Pinpoint the cell where the given text exists, returning its [x, y] midpoint coordinate. 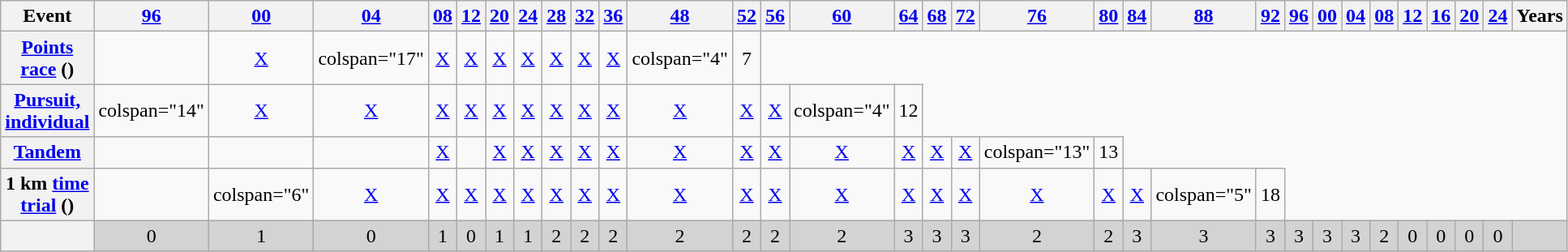
16 [1442, 16]
28 [556, 16]
Years [1540, 16]
colspan="17" [371, 58]
1 km time trial () [47, 194]
60 [842, 16]
18 [1270, 194]
7 [746, 58]
colspan="14" [152, 110]
13 [1109, 152]
76 [1037, 16]
Event [47, 16]
92 [1270, 16]
Pursuit, individual [47, 110]
colspan="6" [261, 194]
68 [937, 16]
84 [1137, 16]
72 [965, 16]
88 [1204, 16]
80 [1109, 16]
64 [908, 16]
colspan="5" [1204, 194]
48 [680, 16]
32 [585, 16]
56 [775, 16]
Tandem [47, 152]
36 [613, 16]
colspan="13" [1037, 152]
Points race () [47, 58]
52 [746, 16]
